Return [x, y] of the center of cell containing provided text 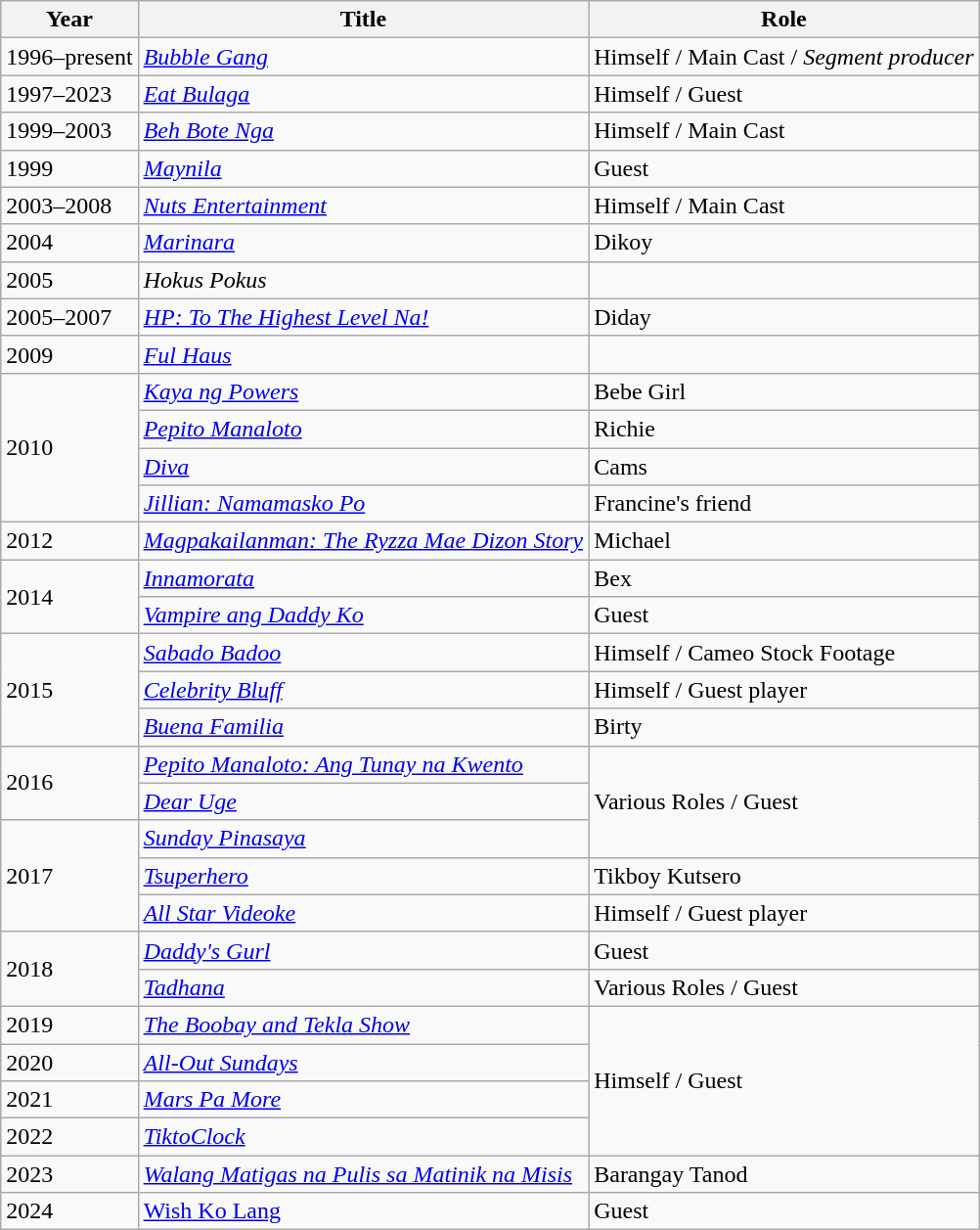
Barangay Tanod [784, 1174]
Sunday Pinasaya [364, 839]
Eat Bulaga [364, 94]
1997–2023 [69, 94]
Marinara [364, 243]
2009 [69, 354]
Dikoy [784, 243]
Francine's friend [784, 504]
1999–2003 [69, 131]
Celebrity Bluff [364, 690]
Buena Familia [364, 727]
2018 [69, 969]
2022 [69, 1137]
Year [69, 20]
Title [364, 20]
2017 [69, 876]
2019 [69, 1025]
All-Out Sundays [364, 1062]
Diva [364, 467]
2020 [69, 1062]
Innamorata [364, 578]
HP: To The Highest Level Na! [364, 317]
Birty [784, 727]
Richie [784, 429]
2015 [69, 690]
The Boobay and Tekla Show [364, 1025]
Wish Ko Lang [364, 1211]
2010 [69, 447]
2003–2008 [69, 205]
Walang Matigas na Pulis sa Matinik na Misis [364, 1174]
Bubble Gang [364, 57]
TiktoClock [364, 1137]
2021 [69, 1100]
Ful Haus [364, 354]
Michael [784, 541]
Pepito Manaloto [364, 429]
Role [784, 20]
1999 [69, 168]
2016 [69, 783]
Bex [784, 578]
2023 [69, 1174]
Himself / Cameo Stock Footage [784, 653]
2005–2007 [69, 317]
2005 [69, 280]
Diday [784, 317]
Pepito Manaloto: Ang Tunay na Kwento [364, 764]
Sabado Badoo [364, 653]
Maynila [364, 168]
Mars Pa More [364, 1100]
2024 [69, 1211]
Tadhana [364, 987]
Tikboy Kutsero [784, 876]
Cams [784, 467]
All Star Videoke [364, 913]
Tsuperhero [364, 876]
Himself / Main Cast / Segment producer [784, 57]
Jillian: Namamasko Po [364, 504]
Vampire ang Daddy Ko [364, 615]
Magpakailanman: The Ryzza Mae Dizon Story [364, 541]
Hokus Pokus [364, 280]
Kaya ng Powers [364, 391]
Beh Bote Nga [364, 131]
2012 [69, 541]
Bebe Girl [784, 391]
Dear Uge [364, 801]
Daddy's Gurl [364, 950]
Nuts Entertainment [364, 205]
2004 [69, 243]
2014 [69, 597]
1996–present [69, 57]
